Identify which cell holds the provided text, then report its (x, y) central coordinate. 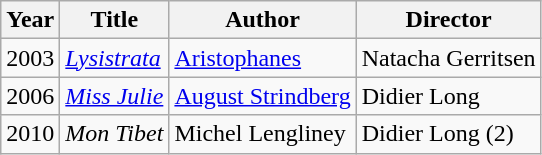
Author (262, 20)
Title (114, 20)
Michel Lengliney (262, 134)
Natacha Gerritsen (448, 58)
Didier Long (2) (448, 134)
Director (448, 20)
2003 (30, 58)
August Strindberg (262, 96)
Lysistrata (114, 58)
Didier Long (448, 96)
2010 (30, 134)
Aristophanes (262, 58)
2006 (30, 96)
Miss Julie (114, 96)
Year (30, 20)
Mon Tibet (114, 134)
